Identify which cell holds the provided text, then report its (X, Y) central coordinate. 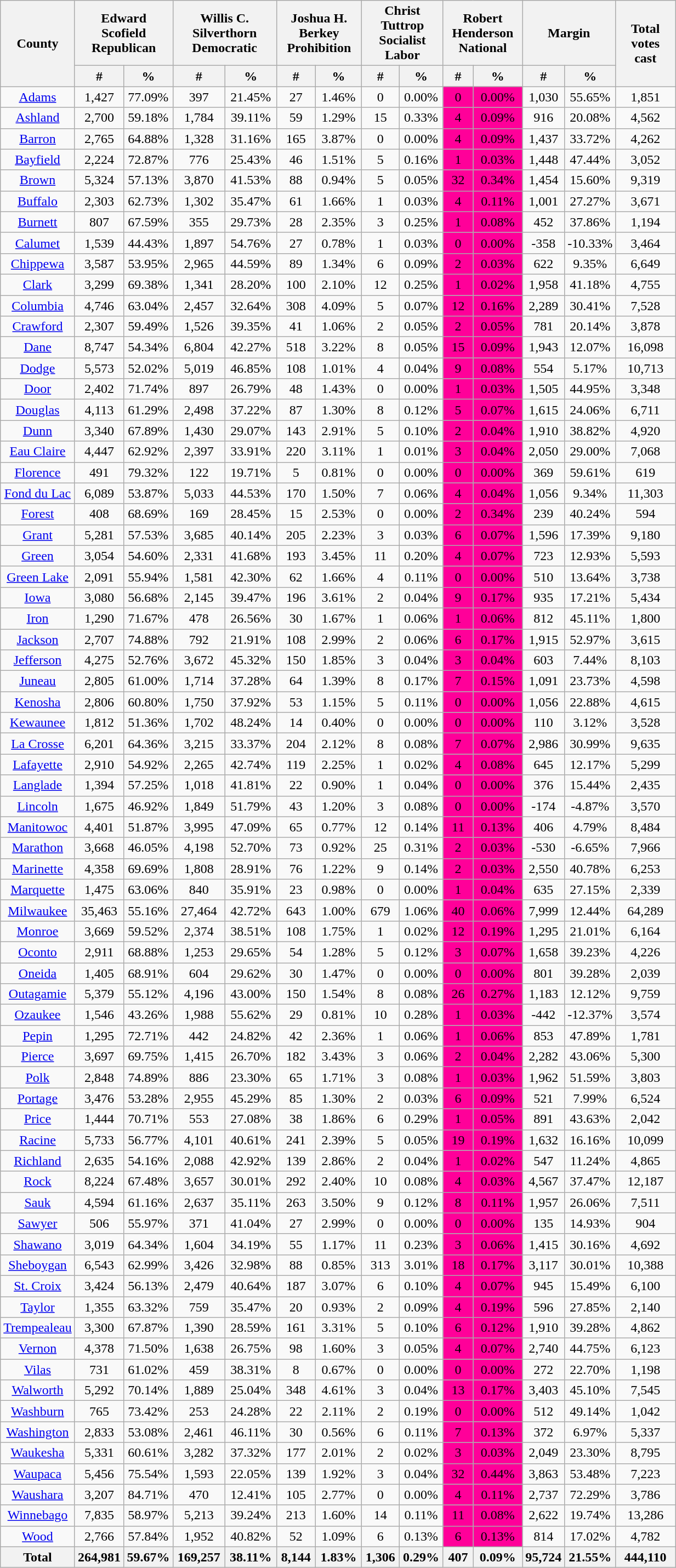
27.27% (590, 201)
547 (544, 1161)
32.64% (251, 305)
8,484 (646, 827)
0.20% (421, 556)
39.47% (251, 597)
5,733 (99, 1140)
2,765 (99, 139)
122 (198, 472)
64.34% (148, 1244)
263 (296, 1202)
38.31% (251, 1370)
27.85% (590, 1307)
407 (458, 1557)
Oconto (37, 952)
814 (544, 1536)
27.15% (590, 890)
1,091 (544, 681)
71.50% (148, 1349)
89 (296, 264)
70.71% (148, 1119)
759 (198, 1307)
3,299 (99, 284)
15.44% (590, 785)
56.77% (148, 1140)
79.32% (148, 472)
43.63% (590, 1119)
Bayfield (37, 159)
11,303 (646, 493)
1,390 (198, 1328)
Juneau (37, 681)
9.34% (590, 493)
119 (296, 765)
12.07% (590, 347)
731 (99, 1370)
2,479 (198, 1286)
40.64% (251, 1286)
3,803 (646, 1077)
372 (544, 1432)
45.11% (590, 618)
2,986 (544, 744)
68.69% (148, 514)
57.25% (148, 785)
28.45% (251, 514)
85 (296, 1098)
3.87% (338, 139)
Adams (37, 97)
2,766 (99, 1536)
1,943 (544, 347)
459 (198, 1370)
Eau Claire (37, 452)
2,805 (99, 681)
61.02% (148, 1370)
8,795 (646, 1453)
6,164 (646, 931)
3,669 (99, 931)
308 (296, 305)
24.82% (251, 1036)
4,920 (646, 431)
72.71% (148, 1036)
21.01% (590, 931)
0.98% (338, 890)
5,434 (646, 597)
74.89% (148, 1077)
24.06% (590, 410)
18 (458, 1265)
4,746 (99, 305)
187 (296, 1286)
Iowa (37, 597)
Portage (37, 1098)
2.10% (338, 284)
29.00% (590, 452)
0.77% (338, 827)
355 (198, 222)
1,781 (646, 1036)
4,598 (646, 681)
73 (296, 848)
59.61% (590, 472)
6,649 (646, 264)
51.36% (148, 723)
6,711 (646, 410)
1,194 (646, 222)
1,800 (646, 618)
43.06% (590, 1057)
9,180 (646, 535)
2,737 (544, 1495)
5,213 (198, 1515)
4,865 (646, 1161)
3,685 (198, 535)
23.73% (590, 681)
61 (296, 201)
1,889 (198, 1390)
5,331 (99, 1453)
28.20% (251, 284)
40.14% (251, 535)
Manitowoc (37, 827)
408 (99, 514)
13,286 (646, 1515)
Rock (37, 1182)
22.88% (590, 702)
33.37% (251, 744)
13.64% (590, 577)
52.97% (590, 640)
6,100 (646, 1286)
Marathon (37, 848)
Price (37, 1119)
26.56% (251, 618)
348 (296, 1390)
1,030 (544, 97)
29 (296, 1015)
Crawford (37, 327)
2,039 (646, 973)
75.54% (148, 1474)
Dodge (37, 368)
3,657 (198, 1182)
45.29% (251, 1098)
1,539 (99, 243)
165 (296, 139)
20 (296, 1307)
3,863 (544, 1474)
452 (544, 222)
Willis C. SilverthornDemocratic (225, 33)
4,101 (198, 1140)
1.39% (338, 681)
2,050 (544, 452)
40.82% (251, 1536)
3.01% (421, 1265)
0.31% (421, 848)
3,348 (646, 389)
32.98% (251, 1265)
204 (296, 744)
371 (198, 1223)
56.68% (148, 597)
Polk (37, 1077)
2,049 (544, 1453)
4,226 (646, 952)
2,707 (99, 640)
22.05% (251, 1474)
17.39% (590, 535)
470 (198, 1495)
2,091 (99, 577)
853 (544, 1036)
67.48% (148, 1182)
16.16% (590, 1140)
55 (296, 1244)
43 (296, 806)
397 (198, 97)
7,511 (646, 1202)
19.71% (251, 472)
169,257 (198, 1557)
57.13% (148, 180)
53.08% (148, 1432)
62.73% (148, 201)
5.17% (590, 368)
2,265 (198, 765)
52.02% (148, 368)
272 (544, 1370)
37.28% (251, 681)
44.43% (148, 243)
3.11% (338, 452)
67.89% (148, 431)
619 (646, 472)
723 (544, 556)
169 (198, 514)
3,207 (99, 1495)
41 (296, 327)
8,747 (99, 347)
1,253 (198, 952)
95,724 (544, 1557)
9.35% (590, 264)
38.51% (251, 931)
45.10% (590, 1390)
4.79% (590, 827)
840 (198, 890)
622 (544, 264)
63.06% (148, 890)
55.65% (590, 97)
Iron (37, 618)
54.92% (148, 765)
13 (458, 1390)
57.53% (148, 535)
193 (296, 556)
1,615 (544, 410)
554 (544, 368)
1,988 (198, 1015)
1,658 (544, 952)
6,123 (646, 1349)
19 (458, 1140)
5,281 (99, 535)
4,275 (99, 660)
51.87% (148, 827)
3,300 (99, 1328)
553 (198, 1119)
La Crosse (37, 744)
Total (37, 1557)
64.36% (148, 744)
59.49% (148, 327)
8,224 (99, 1182)
4,562 (646, 118)
1,596 (544, 535)
Waukesha (37, 1453)
9,635 (646, 744)
24.28% (251, 1411)
3.61% (338, 597)
Lincoln (37, 806)
3,464 (646, 243)
5,324 (99, 180)
12.17% (590, 765)
Lafayette (37, 765)
1,437 (544, 139)
-12.37% (590, 1015)
170 (296, 493)
Ashland (37, 118)
2,303 (99, 201)
64.88% (148, 139)
3.22% (338, 347)
Oneida (37, 973)
4,755 (646, 284)
11.24% (590, 1161)
100 (296, 284)
14.93% (590, 1223)
1,454 (544, 180)
53.95% (148, 264)
596 (544, 1307)
Washburn (37, 1411)
Buffalo (37, 201)
897 (198, 389)
48 (296, 389)
3.50% (338, 1202)
1,958 (544, 284)
6,543 (99, 1265)
643 (296, 910)
28 (296, 222)
4,692 (646, 1244)
53.28% (148, 1098)
Burnett (37, 222)
510 (544, 577)
Edward ScofieldRepublican (124, 33)
679 (380, 910)
Columbia (37, 305)
69.38% (148, 284)
2.25% (338, 765)
Waushara (37, 1495)
69.75% (148, 1057)
1,394 (99, 785)
Walworth (37, 1390)
2,622 (544, 1515)
Dunn (37, 431)
46 (296, 159)
0.93% (338, 1307)
5,456 (99, 1474)
1.28% (338, 952)
2,224 (99, 159)
49.14% (590, 1411)
60.61% (148, 1453)
Robert HendersonNational (482, 33)
Marquette (37, 890)
63.04% (148, 305)
4.61% (338, 1390)
2,374 (198, 931)
Florence (37, 472)
1.01% (338, 368)
28.59% (251, 1328)
Christ TuttropSocialist Labor (402, 33)
37.92% (251, 702)
2.01% (338, 1453)
2,402 (99, 389)
8,103 (646, 660)
3,668 (99, 848)
Grant (37, 535)
12.93% (590, 556)
604 (198, 973)
51.59% (590, 1077)
1.22% (338, 869)
2,282 (544, 1057)
3,995 (198, 827)
55.16% (148, 910)
25.43% (251, 159)
3,476 (99, 1098)
1,302 (198, 201)
47.44% (590, 159)
3.07% (338, 1286)
2,042 (646, 1119)
46.85% (251, 368)
Milwaukee (37, 910)
12.44% (590, 910)
3,215 (198, 744)
3,870 (198, 180)
0.90% (338, 785)
-174 (544, 806)
1,632 (544, 1140)
5,299 (646, 765)
Margin (569, 33)
Taylor (37, 1307)
2,806 (99, 702)
0.94% (338, 180)
42.30% (251, 577)
29.65% (251, 952)
2,911 (99, 952)
442 (198, 1036)
Washington (37, 1432)
1.71% (338, 1077)
444,110 (646, 1557)
40.24% (590, 514)
1.43% (338, 389)
41.68% (251, 556)
0.56% (338, 1432)
7,835 (99, 1515)
Winnebago (37, 1515)
County (37, 44)
1,444 (99, 1119)
53.87% (148, 493)
2,965 (198, 264)
4,198 (198, 848)
35.11% (251, 1202)
Trempealeau (37, 1328)
Langlade (37, 785)
369 (544, 472)
196 (296, 597)
Wood (37, 1536)
3,117 (544, 1265)
98 (296, 1349)
46.05% (148, 848)
10,099 (646, 1140)
1,198 (646, 1370)
30.99% (590, 744)
63.32% (148, 1307)
1,675 (99, 806)
7.99% (590, 1098)
7,223 (646, 1474)
807 (99, 222)
264,981 (99, 1557)
105 (296, 1495)
59.18% (148, 118)
792 (198, 640)
1,638 (198, 1349)
54 (296, 952)
1.92% (338, 1474)
1,952 (198, 1536)
41.81% (251, 785)
15.60% (590, 180)
21.45% (251, 97)
60.80% (148, 702)
Monroe (37, 931)
40.61% (251, 1140)
Door (37, 389)
5,292 (99, 1390)
1.83% (338, 1557)
St. Croix (37, 1286)
6,201 (99, 744)
42.74% (251, 765)
2,145 (198, 597)
1,355 (99, 1307)
41.04% (251, 1223)
Vilas (37, 1370)
Clark (37, 284)
3,282 (198, 1453)
1,306 (380, 1557)
Dane (37, 347)
-530 (544, 848)
2,457 (198, 305)
2.11% (338, 1411)
26.06% (590, 1202)
26.70% (251, 1057)
Shawano (37, 1244)
51.79% (251, 806)
205 (296, 535)
645 (544, 765)
47.89% (590, 1036)
4,113 (99, 410)
22.70% (590, 1370)
1.34% (338, 264)
1.86% (338, 1119)
28.91% (251, 869)
3,878 (646, 327)
2.35% (338, 222)
2.12% (338, 744)
Green (37, 556)
61.00% (148, 681)
37.47% (590, 1182)
2.77% (338, 1495)
0.01% (421, 452)
54.60% (148, 556)
57.84% (148, 1536)
5,019 (198, 368)
37.32% (251, 1453)
62.99% (148, 1265)
1,328 (198, 139)
143 (296, 431)
Outagamie (37, 994)
39.35% (251, 327)
12.41% (251, 1495)
2,498 (198, 410)
521 (544, 1098)
47.09% (251, 827)
Sheboygan (37, 1265)
491 (99, 472)
45.32% (251, 660)
6,804 (198, 347)
506 (99, 1223)
6,089 (99, 493)
512 (544, 1411)
8,144 (296, 1557)
3,671 (646, 201)
0.33% (421, 118)
1.00% (338, 910)
25 (380, 848)
Sauk (37, 1202)
Jefferson (37, 660)
76 (296, 869)
61.16% (148, 1202)
241 (296, 1140)
Sawyer (37, 1223)
12.12% (590, 994)
1,784 (198, 118)
52 (296, 1536)
4,862 (646, 1328)
2,339 (646, 890)
55.62% (251, 1015)
Chippewa (37, 264)
3,052 (646, 159)
0.67% (338, 1370)
67.87% (148, 1328)
6.97% (590, 1432)
27.08% (251, 1119)
2.39% (338, 1140)
2,331 (198, 556)
5,337 (646, 1432)
2,435 (646, 785)
29.62% (251, 973)
-4.87% (590, 806)
2.91% (338, 431)
69.69% (148, 869)
1,581 (198, 577)
886 (198, 1077)
40.78% (590, 869)
1,962 (544, 1077)
4,447 (99, 452)
1,546 (99, 1015)
1.54% (338, 994)
87 (296, 410)
55.94% (148, 577)
3,528 (646, 723)
27,464 (198, 910)
0.44% (498, 1474)
7.44% (590, 660)
1.09% (338, 1536)
53.48% (590, 1474)
0.27% (498, 994)
1,750 (198, 702)
2,088 (198, 1161)
Pepin (37, 1036)
26.75% (251, 1349)
1,604 (198, 1244)
41.18% (590, 284)
Racine (37, 1140)
1,001 (544, 201)
42.27% (251, 347)
Forest (37, 514)
39.11% (251, 118)
52.70% (251, 848)
20.14% (590, 327)
20.08% (590, 118)
9,319 (646, 180)
177 (296, 1453)
15.49% (590, 1286)
182 (296, 1057)
Total votes cast (646, 44)
3,738 (646, 577)
Kewaunee (37, 723)
71.67% (148, 618)
61.29% (148, 410)
7,528 (646, 305)
1,897 (198, 243)
4,358 (99, 869)
406 (544, 827)
7,545 (646, 1390)
1.50% (338, 493)
84.71% (148, 1495)
35,463 (99, 910)
64 (296, 681)
44.95% (590, 389)
58.97% (148, 1515)
1,405 (99, 973)
23 (296, 890)
161 (296, 1328)
1,812 (99, 723)
Kenosha (37, 702)
54.34% (148, 347)
801 (544, 973)
0.15% (498, 681)
26.79% (251, 389)
2,637 (198, 1202)
2,848 (99, 1077)
10,713 (646, 368)
7,068 (646, 452)
2,740 (544, 1349)
48.24% (251, 723)
904 (646, 1223)
Calumet (37, 243)
478 (198, 618)
74.88% (148, 640)
603 (544, 660)
31.16% (251, 139)
635 (544, 890)
1.17% (338, 1244)
37.86% (590, 222)
891 (544, 1119)
21.55% (590, 1557)
135 (544, 1223)
7,999 (544, 910)
25.04% (251, 1390)
253 (198, 1411)
2.40% (338, 1182)
5,379 (99, 994)
1,427 (99, 97)
781 (544, 327)
4,378 (99, 1349)
Douglas (37, 410)
33.72% (590, 139)
54.16% (148, 1161)
30.41% (590, 305)
4.09% (338, 305)
29.73% (251, 222)
3,054 (99, 556)
77.09% (148, 97)
3.45% (338, 556)
2,955 (198, 1098)
2.53% (338, 514)
3.43% (338, 1057)
68.88% (148, 952)
40 (458, 910)
52.76% (148, 660)
29.07% (251, 431)
0.28% (421, 1015)
67.59% (148, 222)
1.20% (338, 806)
1,526 (198, 327)
313 (380, 1265)
3.12% (590, 723)
0.40% (338, 723)
1.51% (338, 159)
5,573 (99, 368)
16,098 (646, 347)
55.12% (148, 994)
-442 (544, 1015)
2,910 (99, 765)
5,593 (646, 556)
17.02% (590, 1536)
1,957 (544, 1202)
9,759 (646, 994)
1,808 (198, 869)
-358 (544, 243)
4,262 (646, 139)
3,403 (544, 1390)
776 (198, 159)
3,615 (646, 640)
3,424 (99, 1286)
19.74% (590, 1515)
2,461 (198, 1432)
2,397 (198, 452)
3,672 (198, 660)
17.21% (590, 597)
916 (544, 118)
3,080 (99, 597)
59.52% (148, 931)
73.42% (148, 1411)
1,714 (198, 681)
Jackson (37, 640)
34.19% (251, 1244)
Green Lake (37, 577)
55.97% (148, 1223)
1,475 (99, 890)
59.67% (148, 1557)
43.00% (251, 994)
1,290 (99, 618)
10,388 (646, 1265)
1,849 (198, 806)
1,851 (646, 97)
38.11% (251, 1557)
0.23% (421, 1244)
1,018 (198, 785)
6,524 (646, 1098)
945 (544, 1286)
35.91% (251, 890)
1,593 (198, 1474)
Ozaukee (37, 1015)
3,786 (646, 1495)
44.59% (251, 264)
2,550 (544, 869)
2,140 (646, 1307)
2,635 (99, 1161)
1.85% (338, 660)
Fond du Lac (37, 493)
-10.33% (590, 243)
6,253 (646, 869)
3,587 (99, 264)
1,702 (198, 723)
1,915 (544, 640)
2.86% (338, 1161)
2.36% (338, 1036)
42.72% (251, 910)
1,448 (544, 159)
1,341 (198, 284)
Pierce (37, 1057)
376 (544, 785)
62.92% (148, 452)
38 (296, 1119)
518 (296, 347)
41.53% (251, 180)
72.87% (148, 159)
Waupaca (37, 1474)
12,187 (646, 1182)
1.47% (338, 973)
5,033 (198, 493)
1.67% (338, 618)
Marinette (37, 869)
239 (544, 514)
71.74% (148, 389)
1,505 (544, 389)
2,700 (99, 118)
2,289 (544, 305)
2,833 (99, 1432)
Barron (37, 139)
1,430 (198, 431)
59 (296, 118)
Vernon (37, 1349)
72.29% (590, 1495)
-6.65% (590, 848)
3,574 (646, 1015)
Richland (37, 1161)
21.91% (251, 640)
Joshua H. BerkeyProhibition (319, 33)
30.16% (590, 1244)
53 (296, 702)
42.92% (251, 1161)
4,196 (198, 994)
70.14% (148, 1390)
1.75% (338, 931)
33.91% (251, 452)
4,401 (99, 827)
46.92% (148, 806)
110 (544, 723)
26 (458, 994)
765 (99, 1411)
0.85% (338, 1265)
1,183 (544, 994)
Brown (37, 180)
39.23% (590, 952)
44.53% (251, 493)
292 (296, 1182)
2,307 (99, 327)
7,966 (646, 848)
54.76% (251, 243)
38.82% (590, 431)
4,567 (544, 1182)
594 (646, 514)
213 (296, 1515)
37.22% (251, 410)
0.92% (338, 848)
68.91% (148, 973)
3,570 (646, 806)
2.23% (338, 535)
46.11% (251, 1432)
1.29% (338, 118)
812 (544, 618)
39.24% (251, 1515)
64,289 (646, 910)
3.31% (338, 1328)
3,697 (99, 1057)
3,019 (99, 1244)
5,300 (646, 1057)
1,042 (646, 1411)
62 (296, 577)
44.75% (590, 1349)
1.15% (338, 702)
3,340 (99, 431)
42 (296, 1036)
220 (296, 452)
4,615 (646, 702)
0.78% (338, 243)
4,594 (99, 1202)
3,426 (198, 1265)
935 (544, 597)
1.46% (338, 97)
4,782 (646, 1536)
43.26% (148, 1015)
56.13% (148, 1286)
